Locate the cell with the specified text and output its (x, y) center coordinate. 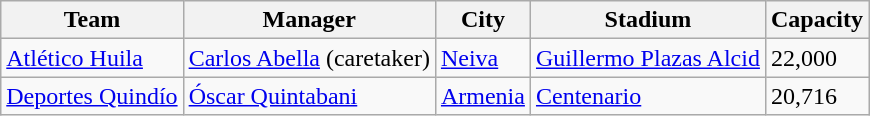
20,716 (816, 96)
Team (92, 20)
Capacity (816, 20)
Deportes Quindío (92, 96)
Armenia (482, 96)
Guillermo Plazas Alcid (648, 58)
Centenario (648, 96)
Carlos Abella (caretaker) (309, 58)
Stadium (648, 20)
Neiva (482, 58)
Manager (309, 20)
22,000 (816, 58)
Óscar Quintabani (309, 96)
Atlético Huila (92, 58)
City (482, 20)
